Extract the [X, Y] coordinate from the center of the cell holding the provided text.  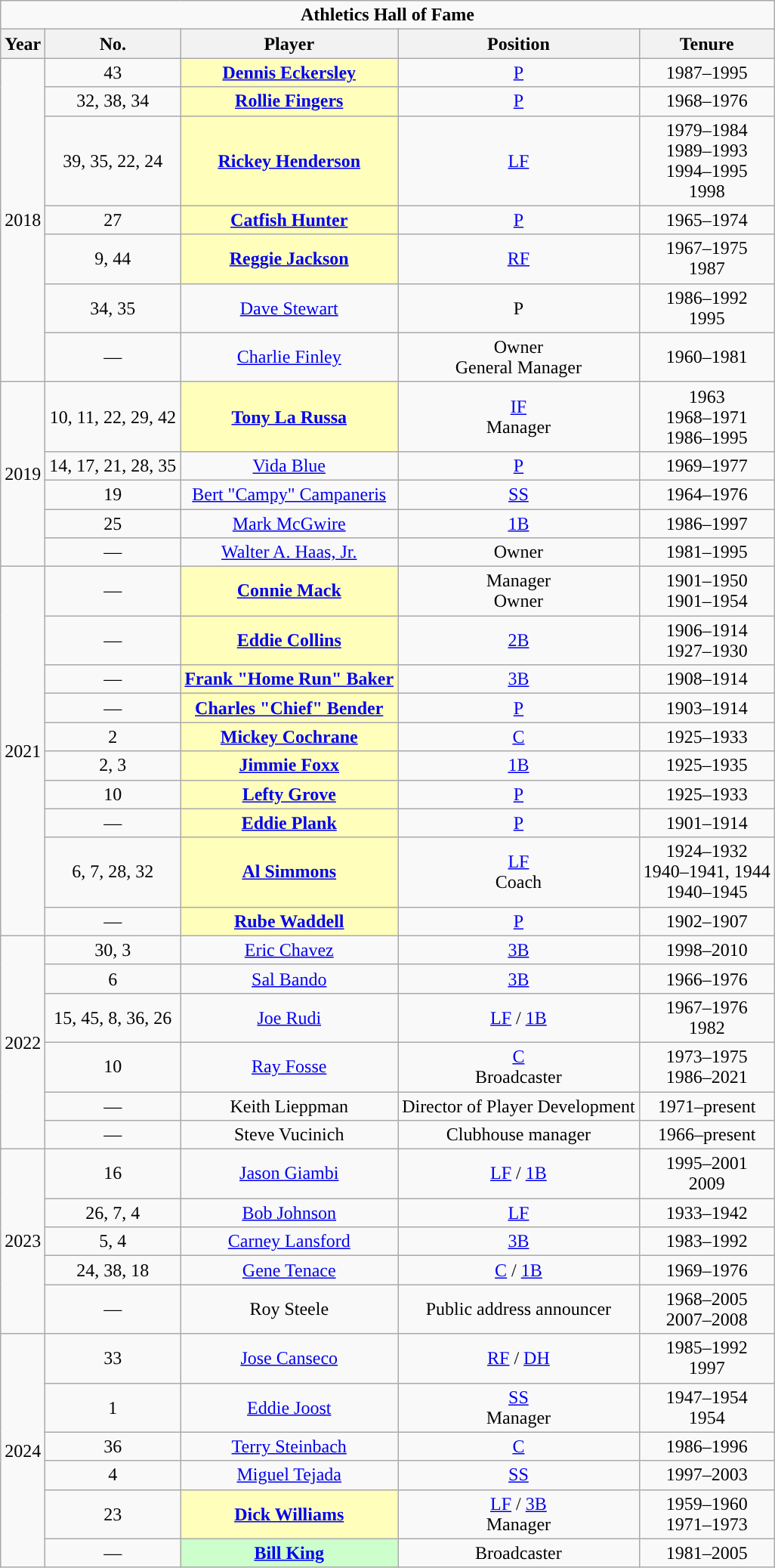
Ray Fosse [289, 1067]
1983–1992 [707, 1242]
1947–19541954 [707, 1407]
19 [113, 494]
Reggie Jackson [289, 258]
LF / 3BManager [519, 1514]
1908–1914 [707, 679]
Charlie Finley [289, 357]
43 [113, 73]
Catfish Hunter [289, 220]
1969–1977 [707, 465]
Keith Lieppman [289, 1106]
Lefty Grove [289, 794]
6 [113, 979]
1968–20052007–2008 [707, 1309]
Jose Canseco [289, 1359]
1971–present [707, 1106]
1973–19751986–2021 [707, 1067]
Clubhouse manager [519, 1135]
25 [113, 524]
2019 [23, 474]
1959–19601971–1973 [707, 1514]
Mickey Cochrane [289, 737]
27 [113, 220]
CBroadcaster [519, 1067]
IFManager [519, 416]
1901–19501901–1954 [707, 591]
1981–1995 [707, 552]
Rollie Fingers [289, 101]
33 [113, 1359]
5, 4 [113, 1242]
9, 44 [113, 258]
RF / DH [519, 1359]
Charles "Chief" Bender [289, 708]
1901–1914 [707, 823]
1986–19921995 [707, 308]
1925–1935 [707, 765]
2B [519, 641]
LFCoach [519, 872]
Eddie Collins [289, 641]
1966–present [707, 1135]
2023 [23, 1242]
Jason Giambi [289, 1174]
C / 1B [519, 1270]
Broadcaster [519, 1553]
2024 [23, 1451]
26, 7, 4 [113, 1213]
Tenure [707, 44]
1979–19841989–19931994–19951998 [707, 160]
1987–1995 [707, 73]
Rube Waddell [289, 921]
19631968–19711986–1995 [707, 416]
Year [23, 44]
Rickey Henderson [289, 160]
16 [113, 1174]
2 [113, 737]
Director of Player Development [519, 1106]
Miguel Tejada [289, 1475]
14, 17, 21, 28, 35 [113, 465]
Position [519, 44]
39, 35, 22, 24 [113, 160]
Eddie Plank [289, 823]
Bert "Campy" Campaneris [289, 494]
1967–19761982 [707, 1017]
Bill King [289, 1553]
1985–19921997 [707, 1359]
Connie Mack [289, 591]
Public address announcer [519, 1309]
SSManager [519, 1407]
1903–1914 [707, 708]
1964–1976 [707, 494]
1986–1996 [707, 1446]
Sal Bando [289, 979]
OwnerGeneral Manager [519, 357]
Athletics Hall of Fame [388, 15]
1960–1981 [707, 357]
1969–1976 [707, 1270]
Vida Blue [289, 465]
4 [113, 1475]
Dave Stewart [289, 308]
Frank "Home Run" Baker [289, 679]
Mark McGwire [289, 524]
1 [113, 1407]
Steve Vucinich [289, 1135]
Jimmie Foxx [289, 765]
1998–2010 [707, 950]
Joe Rudi [289, 1017]
1965–1974 [707, 220]
1933–1942 [707, 1213]
36 [113, 1446]
Gene Tenace [289, 1270]
6, 7, 28, 32 [113, 872]
15, 45, 8, 36, 26 [113, 1017]
1924–19321940–1941, 19441940–1945 [707, 872]
1968–1976 [707, 101]
RF [519, 258]
No. [113, 44]
Eddie Joost [289, 1407]
Terry Steinbach [289, 1446]
Bob Johnson [289, 1213]
1997–2003 [707, 1475]
2, 3 [113, 765]
32, 38, 34 [113, 101]
Player [289, 44]
Al Simmons [289, 872]
Dennis Eckersley [289, 73]
1995–20012009 [707, 1174]
Roy Steele [289, 1309]
23 [113, 1514]
24, 38, 18 [113, 1270]
ManagerOwner [519, 591]
10, 11, 22, 29, 42 [113, 416]
Owner [519, 552]
2021 [23, 751]
Dick Williams [289, 1514]
34, 35 [113, 308]
1906–19141927–1930 [707, 641]
Eric Chavez [289, 950]
Walter A. Haas, Jr. [289, 552]
Carney Lansford [289, 1242]
1966–1976 [707, 979]
Tony La Russa [289, 416]
1902–1907 [707, 921]
30, 3 [113, 950]
1981–2005 [707, 1553]
1986–1997 [707, 524]
1967–19751987 [707, 258]
2022 [23, 1042]
2018 [23, 220]
